Provide the [x, y] coordinate of the cell's center where the given text is located.  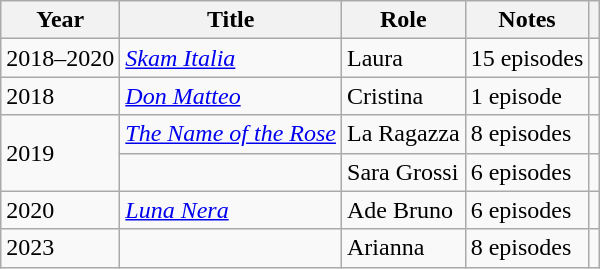
Role [404, 20]
Don Matteo [231, 96]
La Ragazza [404, 134]
Title [231, 20]
Arianna [404, 248]
Ade Bruno [404, 210]
Luna Nera [231, 210]
Laura [404, 58]
2018–2020 [60, 58]
2020 [60, 210]
Sara Grossi [404, 172]
Notes [527, 20]
1 episode [527, 96]
2023 [60, 248]
The Name of the Rose [231, 134]
Year [60, 20]
15 episodes [527, 58]
Cristina [404, 96]
2018 [60, 96]
Skam Italia [231, 58]
2019 [60, 153]
